Extract the [x, y] coordinate from the center of the cell holding the provided text.  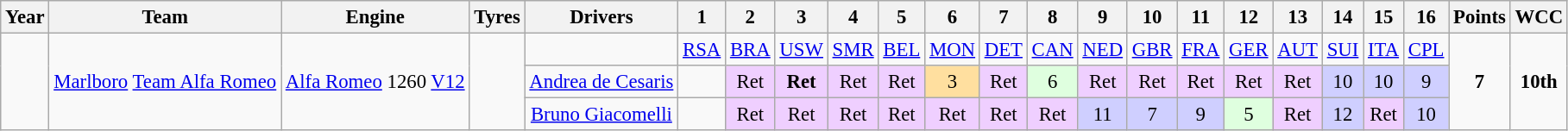
BRA [751, 50]
16 [1426, 17]
GER [1249, 50]
Points [1479, 17]
Year [25, 17]
Engine [375, 17]
1 [702, 17]
Tyres [497, 17]
Team [166, 17]
WCC [1539, 17]
Bruno Giacomelli [601, 115]
Alfa Romeo 1260 V12 [375, 83]
Andrea de Cesaris [601, 82]
13 [1298, 17]
MON [953, 50]
4 [853, 17]
15 [1384, 17]
USW [801, 50]
SMR [853, 50]
FRA [1201, 50]
SUI [1343, 50]
Marlboro Team Alfa Romeo [166, 83]
RSA [702, 50]
CPL [1426, 50]
14 [1343, 17]
AUT [1298, 50]
Drivers [601, 17]
2 [751, 17]
DET [1003, 50]
BEL [902, 50]
NED [1103, 50]
CAN [1053, 50]
ITA [1384, 50]
GBR [1151, 50]
10th [1539, 83]
8 [1053, 17]
